Find where the given text appears and provide that cell's center as (x, y) coordinate. 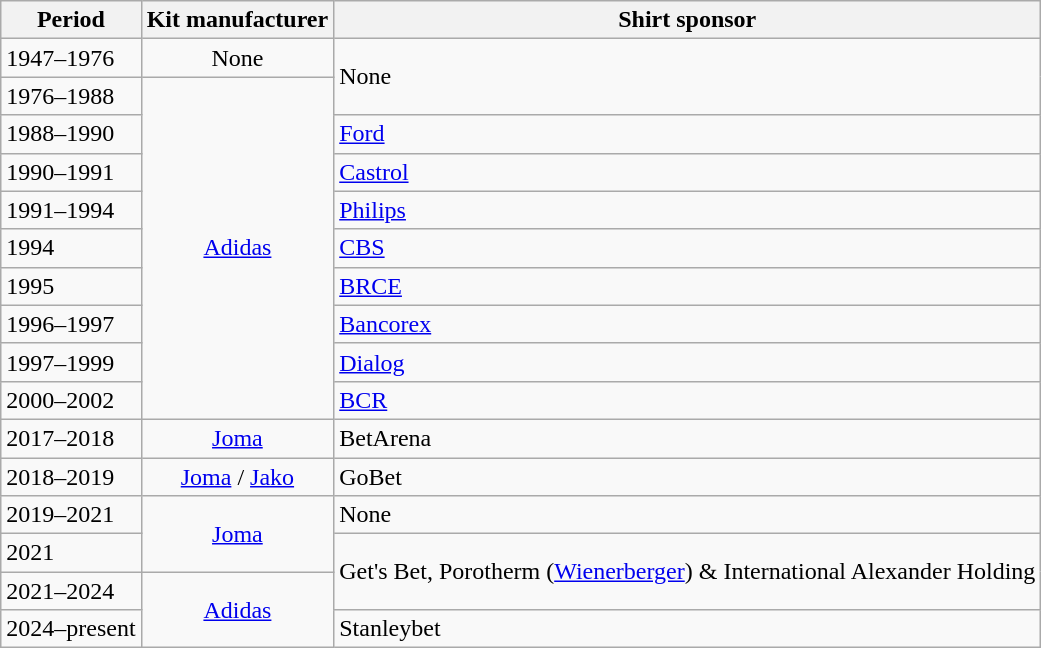
2021 (71, 553)
1976–1988 (71, 96)
2000–2002 (71, 400)
Joma / Jako (238, 477)
2024–present (71, 629)
1996–1997 (71, 324)
Kit manufacturer (238, 20)
Period (71, 20)
1997–1999 (71, 362)
2019–2021 (71, 515)
Shirt sponsor (688, 20)
Bancorex (688, 324)
Dialog (688, 362)
BRCE (688, 286)
1991–1994 (71, 210)
Get's Bet, Porotherm (Wienerberger) & International Alexander Holding (688, 572)
1995 (71, 286)
2018–2019 (71, 477)
1994 (71, 248)
Ford (688, 134)
Stanleybet (688, 629)
1990–1991 (71, 172)
BCR (688, 400)
BetArena (688, 438)
2021–2024 (71, 591)
CBS (688, 248)
1947–1976 (71, 58)
GoBet (688, 477)
Philips (688, 210)
1988–1990 (71, 134)
Castrol (688, 172)
2017–2018 (71, 438)
